Identify which cell holds the provided text, then report its [x, y] central coordinate. 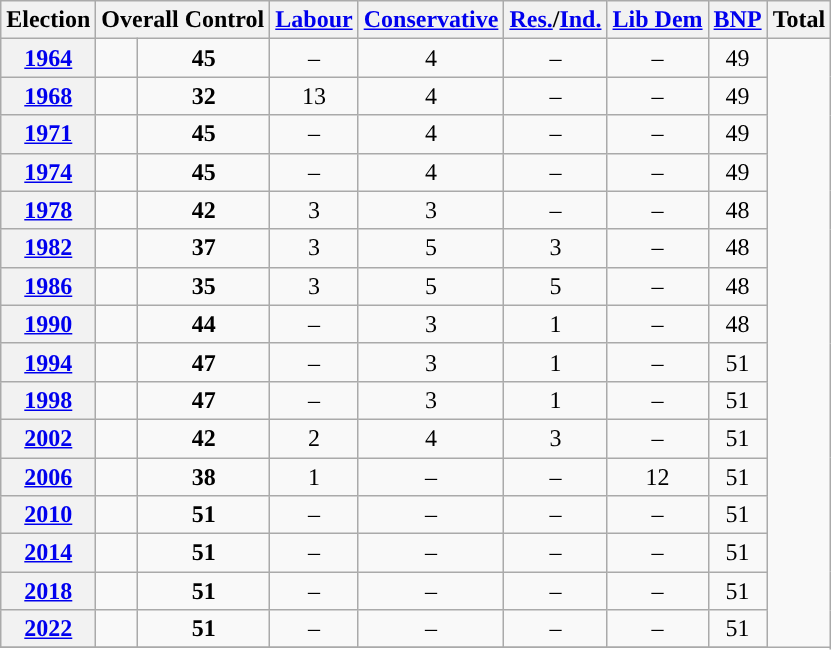
1968 [48, 96]
Election [48, 20]
44 [204, 324]
2002 [48, 438]
1998 [48, 400]
35 [204, 286]
12 [658, 477]
2014 [48, 553]
1990 [48, 324]
1978 [48, 210]
Total [799, 20]
BNP [738, 20]
38 [204, 477]
2 [314, 438]
1986 [48, 286]
Res./Ind. [556, 20]
Conservative [431, 20]
1982 [48, 248]
1994 [48, 362]
Overall Control [183, 20]
1964 [48, 58]
Labour [314, 20]
2006 [48, 477]
1974 [48, 172]
2010 [48, 515]
2022 [48, 629]
32 [204, 96]
2018 [48, 591]
13 [314, 96]
Lib Dem [658, 20]
1971 [48, 134]
37 [204, 248]
